Search for the cell housing the specified text and yield its (x, y) center coordinate. 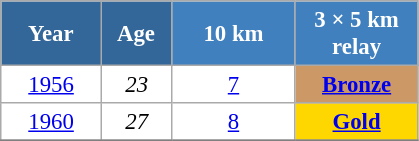
Bronze (356, 85)
3 × 5 km relay (356, 34)
Year (52, 34)
Age (136, 34)
Gold (356, 122)
7 (234, 85)
10 km (234, 34)
1960 (52, 122)
8 (234, 122)
1956 (52, 85)
27 (136, 122)
23 (136, 85)
